Return [x, y] of the center of cell containing provided text 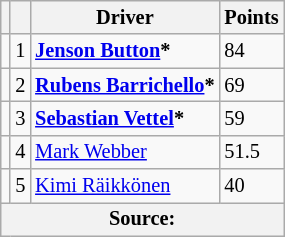
Driver [124, 17]
3 [20, 118]
Points [251, 17]
Kimi Räikkönen [124, 186]
Rubens Barrichello* [124, 85]
Jenson Button* [124, 51]
51.5 [251, 152]
4 [20, 152]
Mark Webber [124, 152]
Source: [142, 219]
84 [251, 51]
2 [20, 85]
59 [251, 118]
Sebastian Vettel* [124, 118]
1 [20, 51]
69 [251, 85]
40 [251, 186]
5 [20, 186]
